Scan for the cell matching the given text and deliver its [X, Y] coordinate at center. 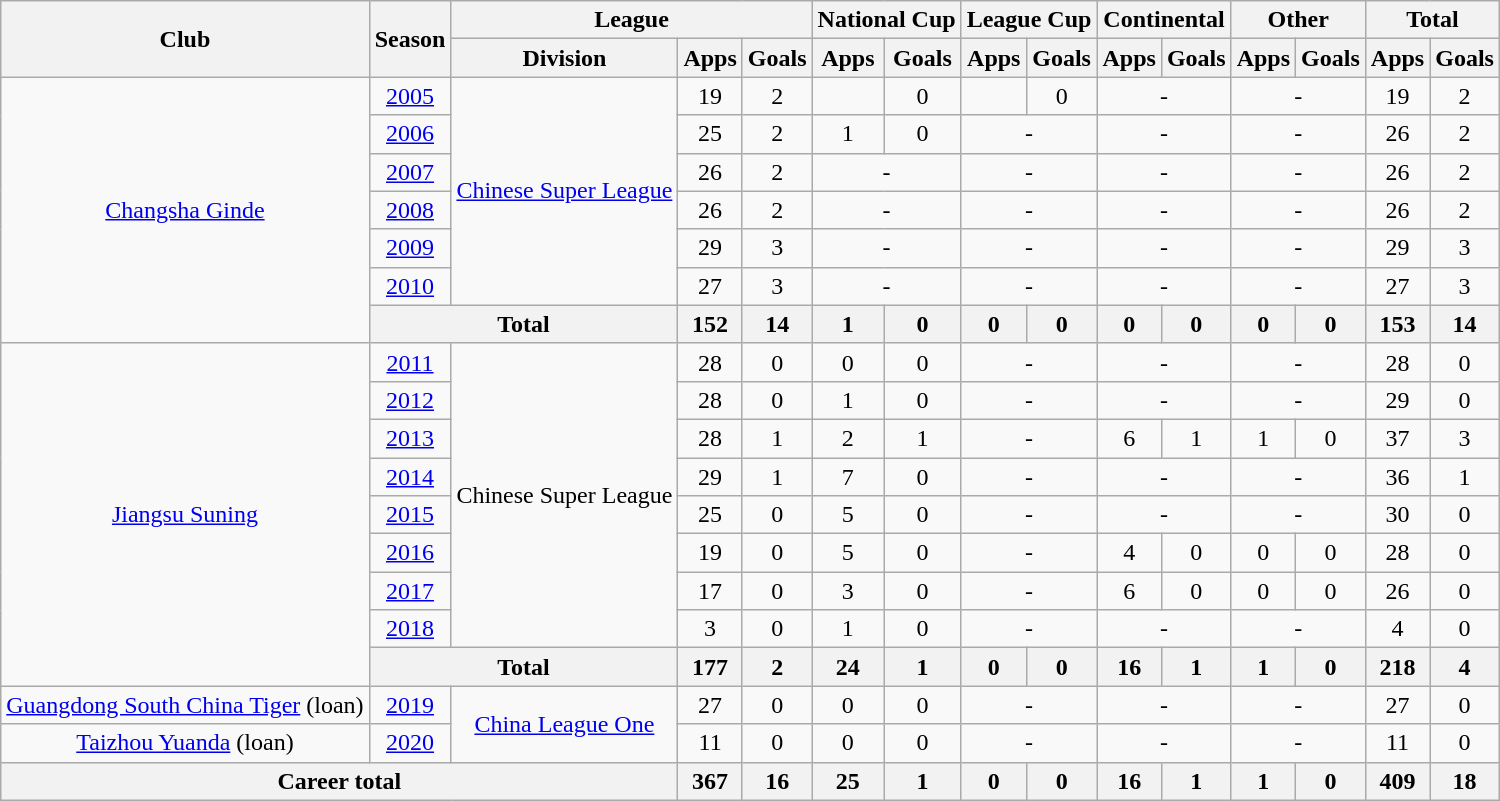
Club [185, 39]
2013 [410, 438]
2011 [410, 362]
Division [564, 58]
37 [1397, 438]
Continental [1164, 20]
218 [1397, 667]
2015 [410, 515]
2014 [410, 477]
2008 [410, 210]
2006 [410, 134]
2012 [410, 400]
2017 [410, 591]
2010 [410, 286]
2018 [410, 629]
17 [710, 591]
League [632, 20]
2016 [410, 553]
2007 [410, 172]
Jiangsu Suning [185, 514]
Season [410, 39]
36 [1397, 477]
Taizhou Yuanda (loan) [185, 743]
Other [1298, 20]
Changsha Ginde [185, 210]
2009 [410, 248]
153 [1397, 324]
409 [1397, 781]
152 [710, 324]
2019 [410, 705]
National Cup [886, 20]
177 [710, 667]
7 [848, 477]
2005 [410, 96]
2020 [410, 743]
367 [710, 781]
18 [1465, 781]
24 [848, 667]
Guangdong South China Tiger (loan) [185, 705]
China League One [564, 724]
30 [1397, 515]
League Cup [1029, 20]
Career total [340, 781]
